Find where the given text appears and provide that cell's center as (X, Y) coordinate. 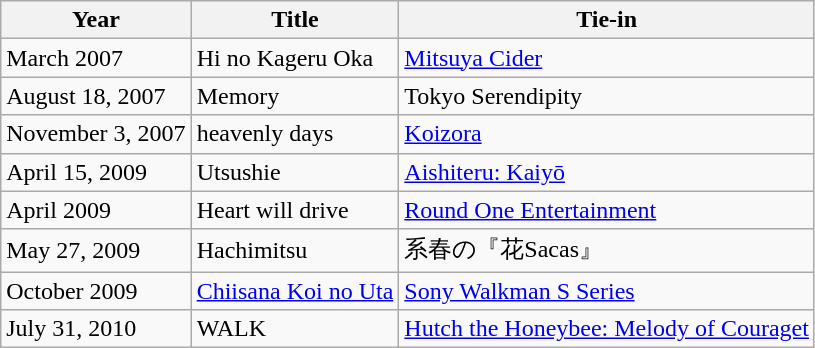
Hutch the Honeybee: Melody of Couraget (607, 329)
Sony Walkman S Series (607, 291)
Hachimitsu (295, 250)
May 27, 2009 (96, 250)
Year (96, 20)
WALK (295, 329)
November 3, 2007 (96, 134)
Round One Entertainment (607, 210)
March 2007 (96, 58)
系春の『花Sacas』 (607, 250)
Tie-in (607, 20)
Utsushie (295, 172)
Aishiteru: Kaiyō (607, 172)
Hi no Kageru Oka (295, 58)
July 31, 2010 (96, 329)
Mitsuya Cider (607, 58)
Title (295, 20)
August 18, 2007 (96, 96)
Koizora (607, 134)
April 15, 2009 (96, 172)
Chiisana Koi no Uta (295, 291)
Heart will drive (295, 210)
October 2009 (96, 291)
heavenly days (295, 134)
Tokyo Serendipity (607, 96)
April 2009 (96, 210)
Memory (295, 96)
